Search for the cell housing the specified text and yield its (X, Y) center coordinate. 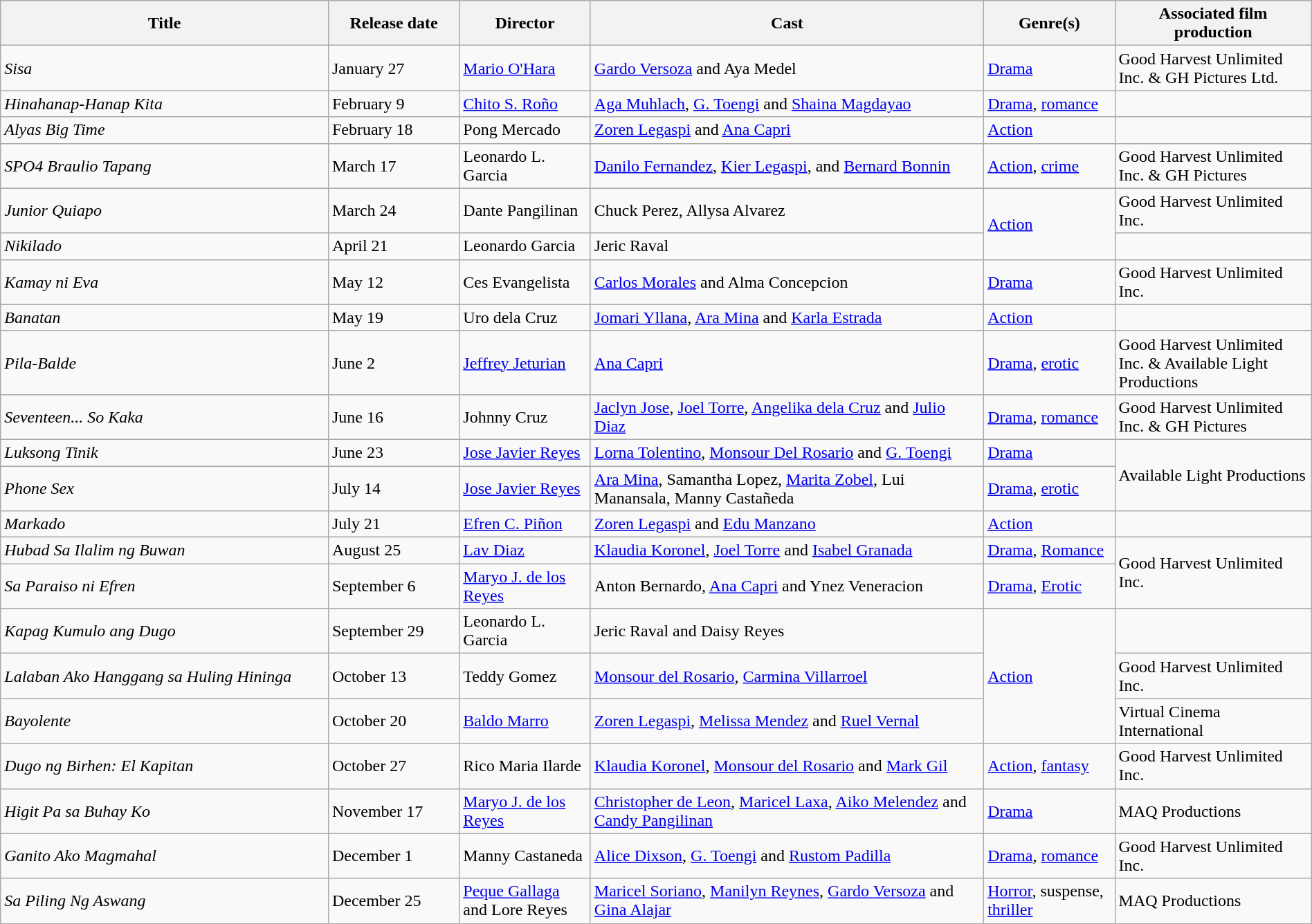
May 19 (393, 317)
Jeric Raval and Daisy Reyes (787, 631)
Zoren Legaspi and Ana Capri (787, 130)
December 25 (393, 900)
January 27 (393, 68)
Monsour del Rosario, Carmina Villarroel (787, 676)
Pong Mercado (525, 130)
Virtual Cinema International (1213, 721)
Lorna Tolentino, Monsour Del Rosario and G. Toengi (787, 452)
Maricel Soriano, Manilyn Reynes, Gardo Versoza and Gina Alajar (787, 900)
July 21 (393, 524)
Ganito Ako Magmahal (165, 856)
Teddy Gomez (525, 676)
October 13 (393, 676)
February 9 (393, 104)
Lalaban Ako Hanggang sa Huling Hininga (165, 676)
July 14 (393, 488)
Efren C. Piñon (525, 524)
Klaudia Koronel, Monsour del Rosario and Mark Gil (787, 766)
Director (525, 24)
Associated film production (1213, 24)
Uro dela Cruz (525, 317)
Ana Capri (787, 362)
December 1 (393, 856)
Dugo ng Birhen: El Kapitan (165, 766)
Seventeen... So Kaka (165, 416)
Bayolente (165, 721)
Title (165, 24)
Drama, Romance (1049, 551)
Nikilado (165, 246)
Hubad Sa Ilalim ng Buwan (165, 551)
Chito S. Roño (525, 104)
Jomari Yllana, Ara Mina and Karla Estrada (787, 317)
SPO4 Braulio Tapang (165, 166)
Johnny Cruz (525, 416)
Drama, Erotic (1049, 586)
Junior Quiapo (165, 210)
Dante Pangilinan (525, 210)
October 20 (393, 721)
Christopher de Leon, Maricel Laxa, Aiko Melendez and Candy Pangilinan (787, 811)
Zoren Legaspi, Melissa Mendez and Ruel Vernal (787, 721)
Lav Diaz (525, 551)
Anton Bernardo, Ana Capri and Ynez Veneracion (787, 586)
Chuck Perez, Allysa Alvarez (787, 210)
Jeffrey Jeturian (525, 362)
February 18 (393, 130)
Genre(s) (1049, 24)
Baldo Marro (525, 721)
Peque Gallaga and Lore Reyes (525, 900)
Banatan (165, 317)
Horror, suspense, thriller (1049, 900)
Sisa (165, 68)
Sa Paraiso ni Efren (165, 586)
Gardo Versoza and Aya Medel (787, 68)
Cast (787, 24)
Rico Maria Ilarde (525, 766)
Good Harvest Unlimited Inc. & GH Pictures Ltd. (1213, 68)
September 6 (393, 586)
June 16 (393, 416)
June 23 (393, 452)
Hinahanap-Hanap Kita (165, 104)
Danilo Fernandez, Kier Legaspi, and Bernard Bonnin (787, 166)
March 17 (393, 166)
Zoren Legaspi and Edu Manzano (787, 524)
Higit Pa sa Buhay Ko (165, 811)
March 24 (393, 210)
Markado (165, 524)
Sa Piling Ng Aswang (165, 900)
Manny Castaneda (525, 856)
August 25 (393, 551)
Jeric Raval (787, 246)
Luksong Tinik (165, 452)
Pila-Balde (165, 362)
Klaudia Koronel, Joel Torre and Isabel Granada (787, 551)
Good Harvest Unlimited Inc. & Available Light Productions (1213, 362)
Kamay ni Eva (165, 282)
September 29 (393, 631)
Ces Evangelista (525, 282)
Mario O'Hara (525, 68)
Alyas Big Time (165, 130)
Carlos Morales and Alma Concepcion (787, 282)
Alice Dixson, G. Toengi and Rustom Padilla (787, 856)
May 12 (393, 282)
Kapag Kumulo ang Dugo (165, 631)
Aga Muhlach, G. Toengi and Shaina Magdayao (787, 104)
June 2 (393, 362)
Leonardo Garcia (525, 246)
Release date (393, 24)
Action, crime (1049, 166)
October 27 (393, 766)
April 21 (393, 246)
Jaclyn Jose, Joel Torre, Angelika dela Cruz and Julio Diaz (787, 416)
Action, fantasy (1049, 766)
Available Light Productions (1213, 474)
Ara Mina, Samantha Lopez, Marita Zobel, Lui Manansala, Manny Castañeda (787, 488)
Phone Sex (165, 488)
November 17 (393, 811)
